Locate the cell with the specified text and output its [x, y] center coordinate. 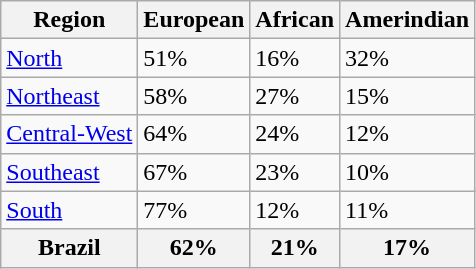
10% [408, 172]
11% [408, 210]
Region [70, 20]
Southeast [70, 172]
17% [408, 248]
Amerindian [408, 20]
24% [295, 134]
Northeast [70, 96]
32% [408, 58]
64% [194, 134]
North [70, 58]
51% [194, 58]
15% [408, 96]
67% [194, 172]
23% [295, 172]
62% [194, 248]
58% [194, 96]
16% [295, 58]
Brazil [70, 248]
27% [295, 96]
European [194, 20]
77% [194, 210]
African [295, 20]
21% [295, 248]
Central-West [70, 134]
South [70, 210]
